Detect which cell encompasses the target text, then output its [x, y] center coordinate. 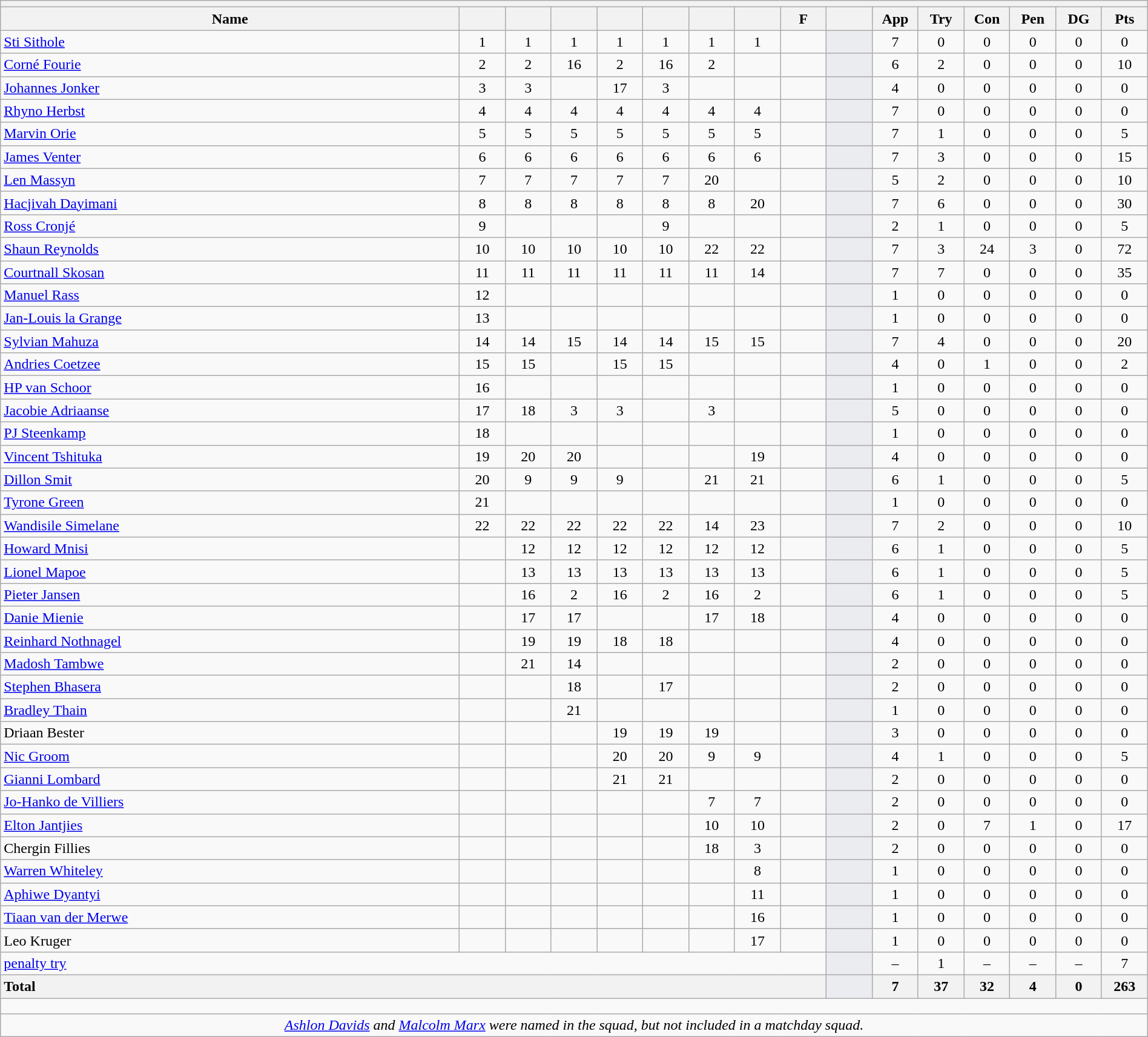
penalty try [414, 963]
Reinhard Nothnagel [230, 641]
Name [230, 19]
Jo-Hanko de Villiers [230, 802]
F [803, 19]
Wandisile Simelane [230, 525]
Stephen Bhasera [230, 687]
37 [941, 986]
Sylvian Mahuza [230, 341]
Chergin Fillies [230, 848]
Con [987, 19]
Pieter Jansen [230, 594]
24 [987, 249]
Jacobie Adriaanse [230, 410]
Tiaan van der Merwe [230, 917]
Leo Kruger [230, 940]
Tyrone Green [230, 502]
Johannes Jonker [230, 88]
Try [941, 19]
Lionel Mapoe [230, 571]
Dillon Smit [230, 479]
Nic Groom [230, 756]
Elton Jantjies [230, 825]
Vincent Tshituka [230, 456]
30 [1124, 203]
Total [414, 986]
32 [987, 986]
Sti Sithole [230, 42]
Andries Coetzee [230, 364]
Ross Cronjé [230, 226]
Madosh Tambwe [230, 664]
Pts [1124, 19]
HP van Schoor [230, 387]
Driaan Bester [230, 733]
Courtnall Skosan [230, 272]
Marvin Orie [230, 134]
Manuel Rass [230, 295]
Rhyno Herbst [230, 111]
Jan-Louis la Grange [230, 318]
Pen [1033, 19]
23 [757, 525]
App [896, 19]
35 [1124, 272]
Ashlon Davids and Malcolm Marx were named in the squad, but not included in a matchday squad. [574, 1025]
Howard Mnisi [230, 548]
Len Massyn [230, 180]
72 [1124, 249]
Danie Mienie [230, 617]
Aphiwe Dyantyi [230, 894]
DG [1079, 19]
Corné Fourie [230, 65]
Shaun Reynolds [230, 249]
James Venter [230, 157]
Warren Whiteley [230, 871]
Hacjivah Dayimani [230, 203]
263 [1124, 986]
Gianni Lombard [230, 779]
PJ Steenkamp [230, 433]
Bradley Thain [230, 710]
